Return [X, Y] of the center of cell containing provided text 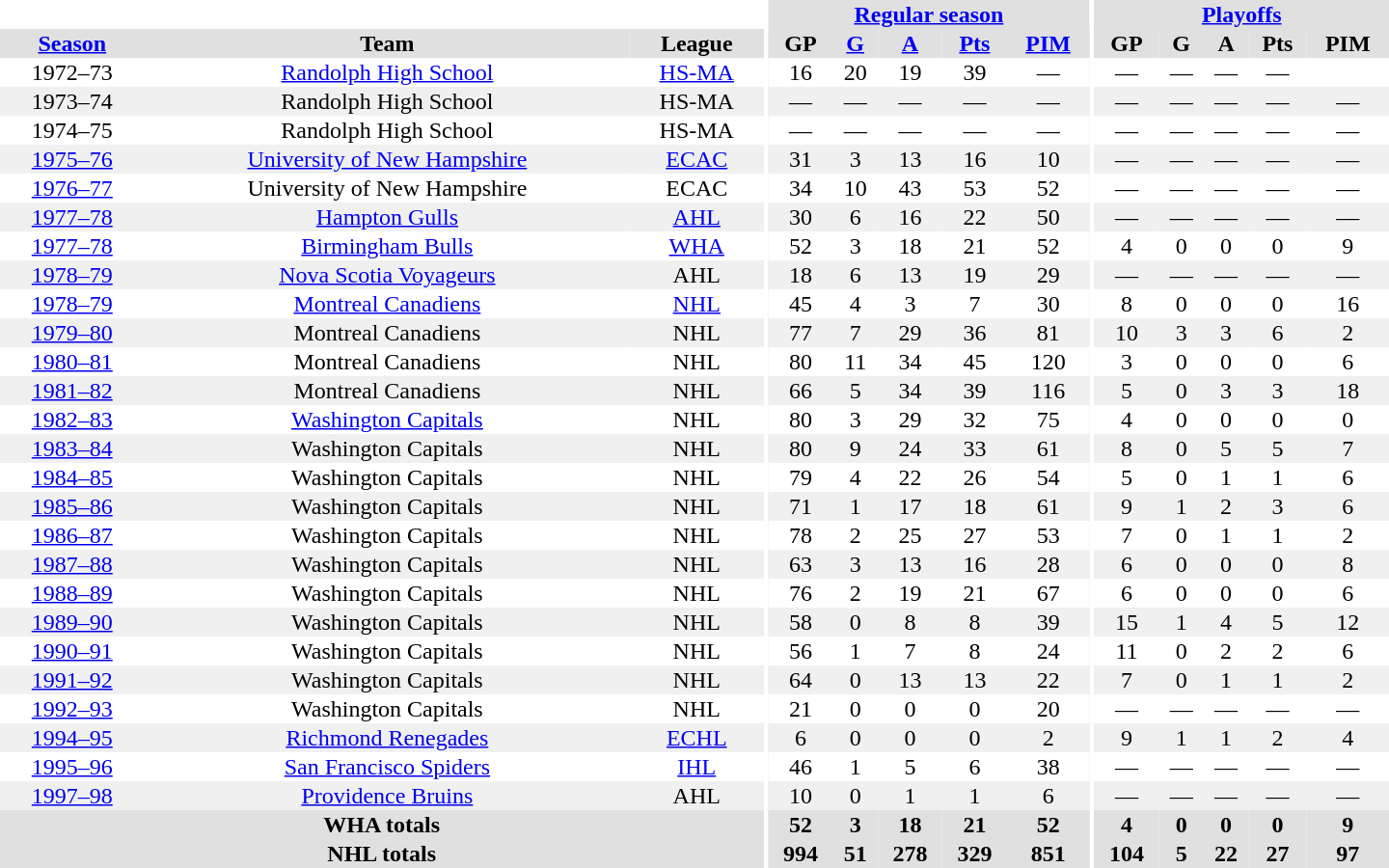
43 [911, 188]
12 [1348, 622]
1981–82 [72, 391]
1991–92 [72, 680]
32 [974, 420]
1989–90 [72, 622]
66 [801, 391]
17 [911, 506]
79 [801, 477]
76 [801, 593]
Hampton Gulls [388, 217]
Playoffs [1241, 14]
1997–98 [72, 796]
1973–74 [72, 101]
28 [1048, 564]
50 [1048, 217]
67 [1048, 593]
IHL [696, 767]
1992–93 [72, 709]
26 [974, 477]
56 [801, 651]
78 [801, 535]
Richmond Renegades [388, 738]
994 [801, 854]
1974–75 [72, 130]
77 [801, 333]
1983–84 [72, 448]
1972–73 [72, 72]
1987–88 [72, 564]
25 [911, 535]
63 [801, 564]
1984–85 [72, 477]
WHA [696, 246]
38 [1048, 767]
54 [1048, 477]
104 [1127, 854]
Nova Scotia Voyageurs [388, 275]
1994–95 [72, 738]
851 [1048, 854]
33 [974, 448]
Season [72, 43]
1986–87 [72, 535]
1976–77 [72, 188]
1975–76 [72, 159]
329 [974, 854]
15 [1127, 622]
75 [1048, 420]
71 [801, 506]
97 [1348, 854]
Birmingham Bulls [388, 246]
San Francisco Spiders [388, 767]
ECHL [696, 738]
Team [388, 43]
1988–89 [72, 593]
Regular season [928, 14]
51 [855, 854]
64 [801, 680]
WHA totals [382, 825]
120 [1048, 362]
1990–91 [72, 651]
NHL totals [382, 854]
League [696, 43]
1979–80 [72, 333]
81 [1048, 333]
1982–83 [72, 420]
116 [1048, 391]
58 [801, 622]
46 [801, 767]
278 [911, 854]
1985–86 [72, 506]
31 [801, 159]
1995–96 [72, 767]
1980–81 [72, 362]
Providence Bruins [388, 796]
36 [974, 333]
